Detect which cell encompasses the target text, then output its [x, y] center coordinate. 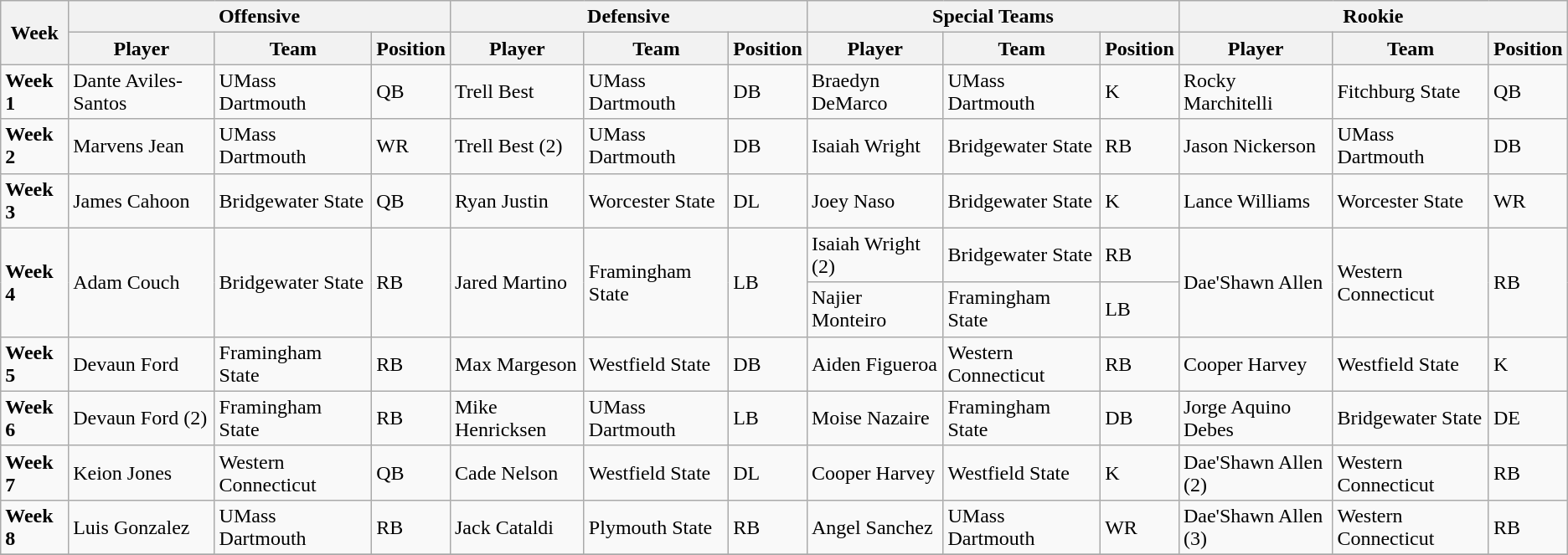
Joey Naso [874, 201]
Jack Cataldi [517, 527]
Adam Couch [142, 282]
Dae'Shawn Allen (3) [1256, 527]
Isaiah Wright (2) [874, 254]
Braedyn DeMarco [874, 92]
DE [1528, 419]
Special Teams [993, 17]
Mike Henricksen [517, 419]
Devaun Ford [142, 363]
Moise Nazaire [874, 419]
Max Margeson [517, 363]
Marvens Jean [142, 146]
Angel Sanchez [874, 527]
Week 7 [35, 472]
Keion Jones [142, 472]
Trell Best [517, 92]
Fitchburg State [1411, 92]
Lance Williams [1256, 201]
Jared Martino [517, 282]
Defensive [628, 17]
Jorge Aquino Debes [1256, 419]
James Cahoon [142, 201]
Ryan Justin [517, 201]
Week 1 [35, 92]
Week [35, 33]
Dae'Shawn Allen [1256, 282]
Week 4 [35, 282]
Rocky Marchitelli [1256, 92]
Trell Best (2) [517, 146]
Week 6 [35, 419]
Dae'Shawn Allen (2) [1256, 472]
Dante Aviles-Santos [142, 92]
Isaiah Wright [874, 146]
Devaun Ford (2) [142, 419]
Plymouth State [656, 527]
Week 3 [35, 201]
Offensive [260, 17]
Week 8 [35, 527]
Week 2 [35, 146]
Aiden Figueroa [874, 363]
Jason Nickerson [1256, 146]
Week 5 [35, 363]
Rookie [1373, 17]
Cade Nelson [517, 472]
Luis Gonzalez [142, 527]
Najier Monteiro [874, 310]
